Find where the given text appears and provide that cell's center as (X, Y) coordinate. 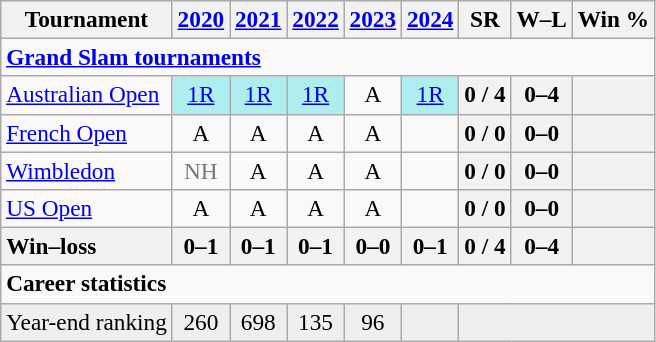
NH (200, 170)
2020 (200, 19)
US Open (86, 208)
2023 (372, 19)
96 (372, 322)
Tournament (86, 19)
Wimbledon (86, 170)
2022 (316, 19)
2021 (258, 19)
French Open (86, 133)
SR (485, 19)
Career statistics (328, 284)
Grand Slam tournaments (328, 57)
Win % (613, 19)
W–L (542, 19)
Win–loss (86, 246)
698 (258, 322)
2024 (430, 19)
Year-end ranking (86, 322)
135 (316, 322)
Australian Open (86, 95)
260 (200, 322)
